Scan for the cell matching the given text and deliver its (x, y) coordinate at center. 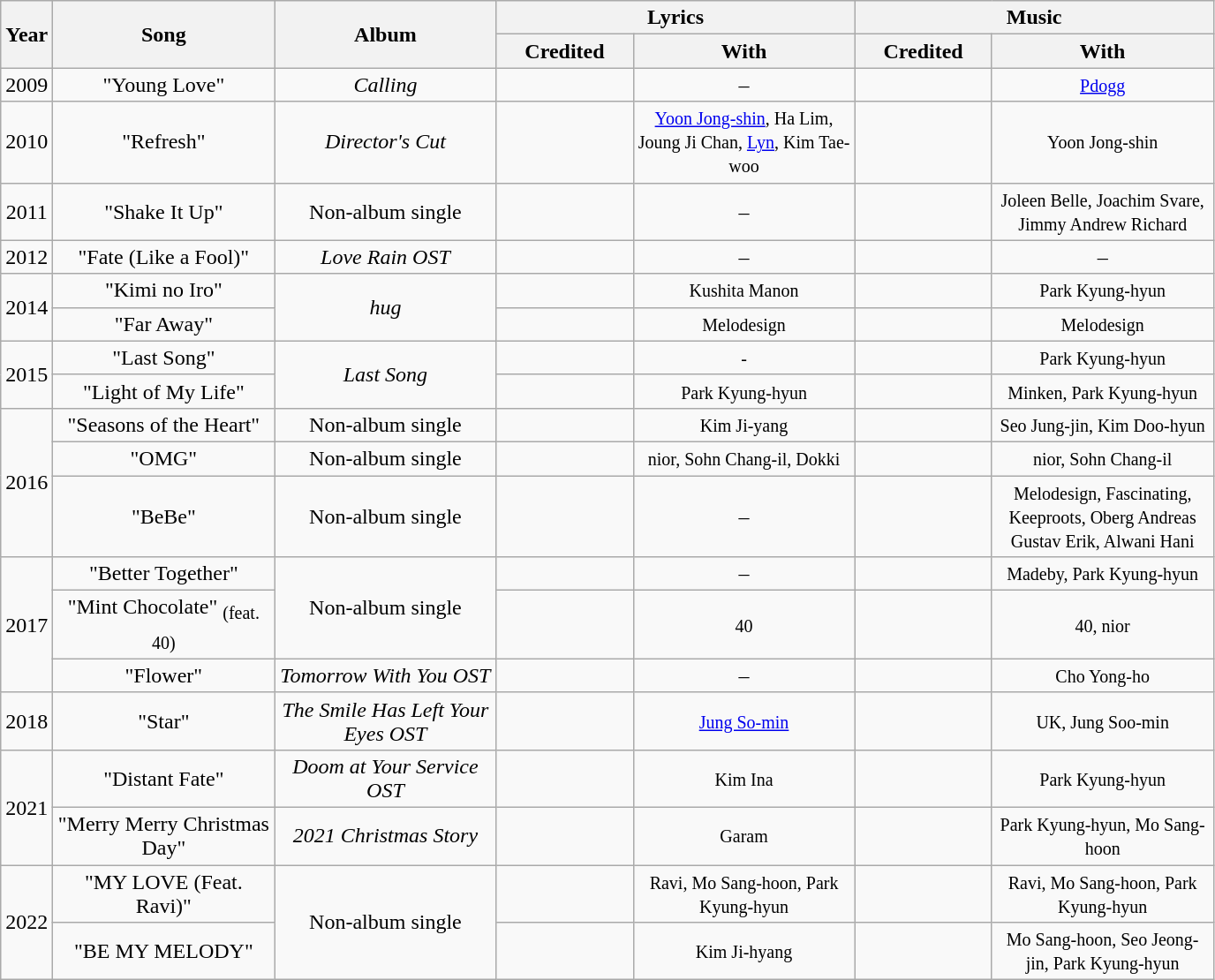
Yoon Jong-shin (1102, 142)
2015 (26, 374)
"Shake It Up" (164, 212)
2012 (26, 257)
2010 (26, 142)
Melodesign, Fascinating, Keeproots, Oberg Andreas Gustav Erik, Alwani Hani (1102, 516)
Love Rain OST (385, 257)
40 (743, 625)
Tomorrow With You OST (385, 675)
Jung So-min (743, 720)
"BeBe" (164, 516)
Last Song (385, 374)
Kim Ji-yang (743, 425)
2017 (26, 625)
Madeby, Park Kyung-hyun (1102, 574)
"Young Love" (164, 85)
2011 (26, 212)
2016 (26, 482)
"Merry Merry Christmas Day" (164, 835)
"Distant Fate" (164, 779)
"Fate (Like a Fool)" (164, 257)
nior, Sohn Chang-il, Dokki (743, 458)
"Light of My Life" (164, 391)
"Flower" (164, 675)
Year (26, 34)
"Refresh" (164, 142)
Seo Jung-jin, Kim Doo-hyun (1102, 425)
2022 (26, 923)
Kushita Manon (743, 290)
2014 (26, 307)
"Last Song" (164, 358)
"OMG" (164, 458)
"Better Together" (164, 574)
nior, Sohn Chang-il (1102, 458)
Garam (743, 835)
Cho Yong-ho (1102, 675)
- (743, 358)
Mo Sang-hoon, Seo Jeong-jin, Park Kyung-hyun (1102, 952)
"Far Away" (164, 324)
Pdogg (1102, 85)
"BE MY MELODY" (164, 952)
hug (385, 307)
The Smile Has Left Your Eyes OST (385, 720)
2009 (26, 85)
Director's Cut (385, 142)
"Kimi no Iro" (164, 290)
"Mint Chocolate" (feat. 40) (164, 625)
2021 (26, 807)
Lyrics (675, 18)
40, nior (1102, 625)
"MY LOVE (Feat. Ravi)" (164, 893)
Calling (385, 85)
Kim Ina (743, 779)
Minken, Park Kyung-hyun (1102, 391)
Music (1034, 18)
Yoon Jong-shin, Ha Lim, Joung Ji Chan, Lyn, Kim Tae-woo (743, 142)
Album (385, 34)
"Star" (164, 720)
2018 (26, 720)
Park Kyung-hyun, Mo Sang-hoon (1102, 835)
UK, Jung Soo-min (1102, 720)
Kim Ji-hyang (743, 952)
2021 Christmas Story (385, 835)
"Seasons of the Heart" (164, 425)
Joleen Belle, Joachim Svare, Jimmy Andrew Richard (1102, 212)
Doom at Your Service OST (385, 779)
Song (164, 34)
